Identify which cell holds the provided text, then report its (x, y) central coordinate. 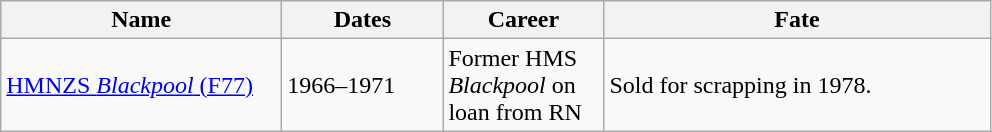
Career (524, 20)
Former HMS Blackpool on loan from RN (524, 85)
Name (142, 20)
Fate (797, 20)
Sold for scrapping in 1978. (797, 85)
HMNZS Blackpool (F77) (142, 85)
Dates (362, 20)
1966–1971 (362, 85)
